Detect which cell encompasses the target text, then output its [x, y] center coordinate. 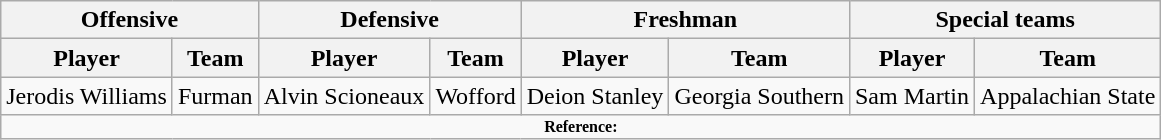
Jerodis Williams [87, 96]
Special teams [1004, 20]
Alvin Scioneaux [344, 96]
Georgia Southern [760, 96]
Defensive [390, 20]
Offensive [130, 20]
Freshman [685, 20]
Wofford [476, 96]
Reference: [581, 127]
Sam Martin [912, 96]
Furman [215, 96]
Appalachian State [1068, 96]
Deion Stanley [595, 96]
